Capture the cell that displays the provided text and extract its (X, Y) central coordinate. 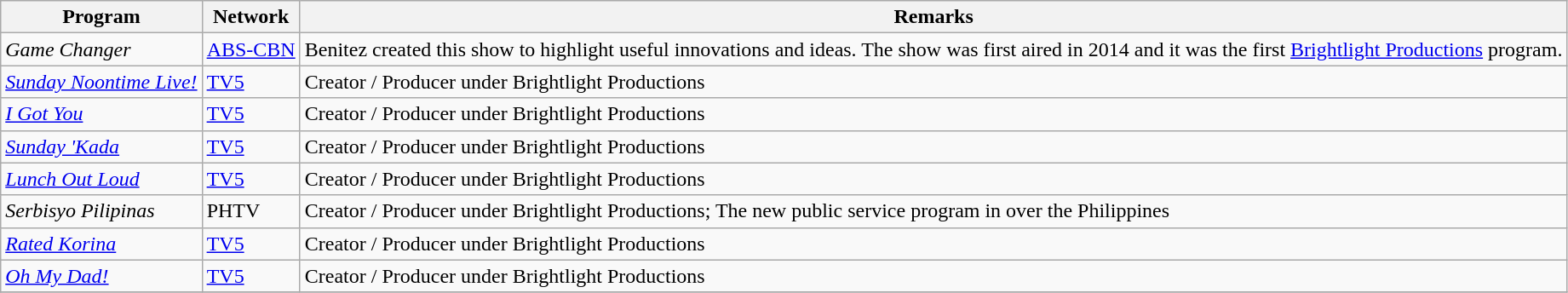
I Got You (101, 114)
PHTV (250, 211)
Remarks (933, 17)
ABS-CBN (250, 49)
Serbisyo Pilipinas (101, 211)
Program (101, 17)
Lunch Out Loud (101, 179)
Sunday 'Kada (101, 146)
Sunday Noontime Live! (101, 82)
Creator / Producer under Brightlight Productions; The new public service program in over the Philippines (933, 211)
Oh My Dad! (101, 276)
Rated Korina (101, 244)
Network (250, 17)
Game Changer (101, 49)
